Return [x, y] of the center of cell containing provided text 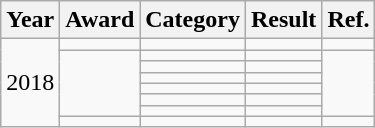
Category [193, 20]
Award [100, 20]
Result [283, 20]
Ref. [348, 20]
Year [30, 20]
2018 [30, 83]
